Determine the (x, y) coordinate at the center of the cell enclosing the given text.  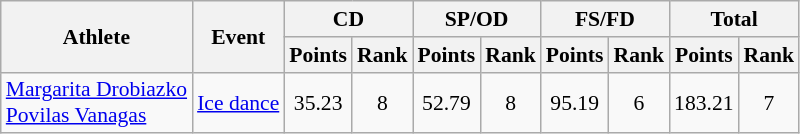
FS/FD (605, 19)
6 (640, 102)
Ice dance (238, 102)
52.79 (447, 102)
CD (348, 19)
Total (734, 19)
Event (238, 36)
Margarita Drobiazko Povilas Vanagas (96, 102)
183.21 (704, 102)
Athlete (96, 36)
35.23 (318, 102)
95.19 (575, 102)
7 (770, 102)
SP/OD (477, 19)
